Search for the cell housing the specified text and yield its [x, y] center coordinate. 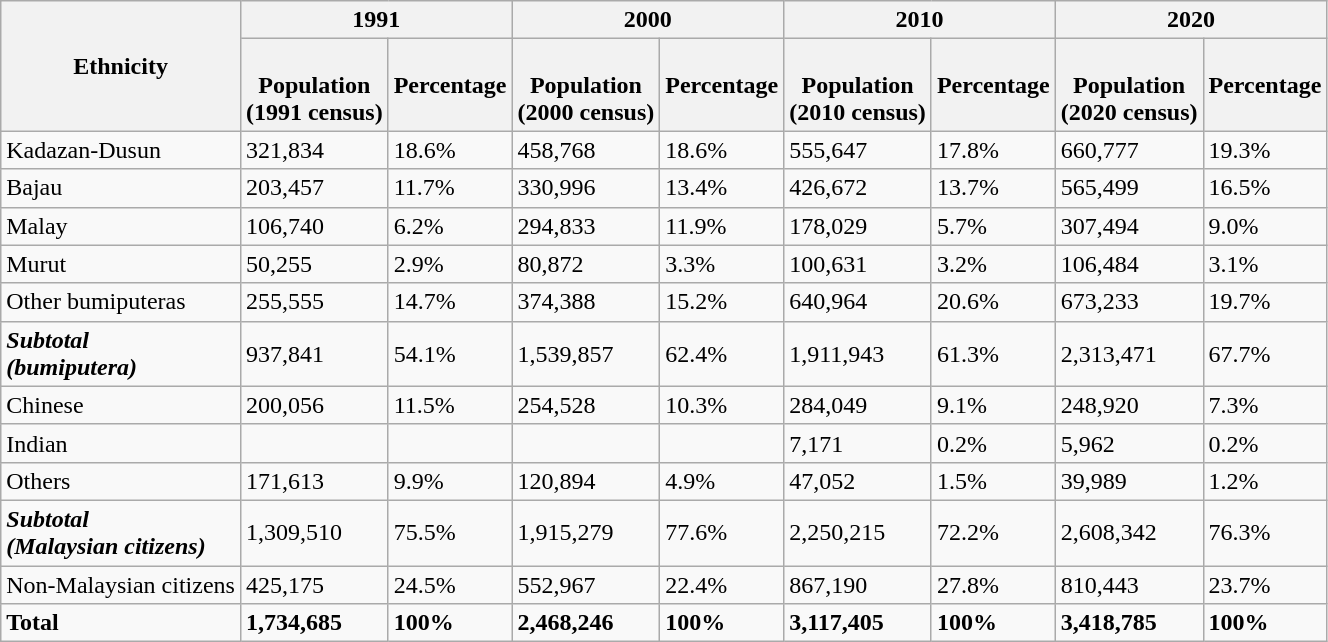
555,647 [858, 150]
47,052 [858, 481]
Non-Malaysian citizens [121, 585]
2,468,246 [586, 623]
Population(2010 census) [858, 85]
6.2% [450, 226]
810,443 [1129, 585]
106,740 [314, 226]
Chinese [121, 405]
11.9% [722, 226]
2,608,342 [1129, 532]
106,484 [1129, 264]
565,499 [1129, 188]
13.4% [722, 188]
254,528 [586, 405]
284,049 [858, 405]
3.1% [1265, 264]
458,768 [586, 150]
640,964 [858, 302]
23.7% [1265, 585]
200,056 [314, 405]
2.9% [450, 264]
426,672 [858, 188]
Population(2000 census) [586, 85]
330,996 [586, 188]
19.7% [1265, 302]
Indian [121, 443]
7.3% [1265, 405]
15.2% [722, 302]
425,175 [314, 585]
39,989 [1129, 481]
552,967 [586, 585]
660,777 [1129, 150]
1.5% [993, 481]
5.7% [993, 226]
10.3% [722, 405]
203,457 [314, 188]
Subtotal(bumiputera) [121, 354]
62.4% [722, 354]
77.6% [722, 532]
24.5% [450, 585]
80,872 [586, 264]
2000 [648, 20]
Kadazan-Dusun [121, 150]
1991 [376, 20]
75.5% [450, 532]
3,418,785 [1129, 623]
9.0% [1265, 226]
2020 [1191, 20]
937,841 [314, 354]
321,834 [314, 150]
867,190 [858, 585]
1,539,857 [586, 354]
673,233 [1129, 302]
11.7% [450, 188]
7,171 [858, 443]
Ethnicity [121, 66]
61.3% [993, 354]
1,911,943 [858, 354]
374,388 [586, 302]
Murut [121, 264]
100,631 [858, 264]
Subtotal(Malaysian citizens) [121, 532]
50,255 [314, 264]
16.5% [1265, 188]
11.5% [450, 405]
Other bumiputeras [121, 302]
5,962 [1129, 443]
9.9% [450, 481]
120,894 [586, 481]
76.3% [1265, 532]
22.4% [722, 585]
Population(2020 census) [1129, 85]
2,250,215 [858, 532]
2,313,471 [1129, 354]
Others [121, 481]
1.2% [1265, 481]
Total [121, 623]
19.3% [1265, 150]
9.1% [993, 405]
72.2% [993, 532]
248,920 [1129, 405]
4.9% [722, 481]
3.2% [993, 264]
1,915,279 [586, 532]
171,613 [314, 481]
13.7% [993, 188]
20.6% [993, 302]
Malay [121, 226]
255,555 [314, 302]
1,309,510 [314, 532]
Bajau [121, 188]
54.1% [450, 354]
27.8% [993, 585]
17.8% [993, 150]
307,494 [1129, 226]
67.7% [1265, 354]
294,833 [586, 226]
1,734,685 [314, 623]
14.7% [450, 302]
2010 [920, 20]
3,117,405 [858, 623]
3.3% [722, 264]
178,029 [858, 226]
Population(1991 census) [314, 85]
